Locate the cell with the specified text and output its (x, y) center coordinate. 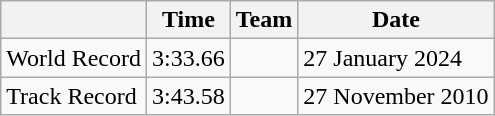
Team (264, 20)
3:33.66 (189, 58)
Time (189, 20)
3:43.58 (189, 96)
World Record (74, 58)
27 January 2024 (396, 58)
27 November 2010 (396, 96)
Date (396, 20)
Track Record (74, 96)
